Return the [X, Y] coordinate for the center point of the cell that contains the specified text.  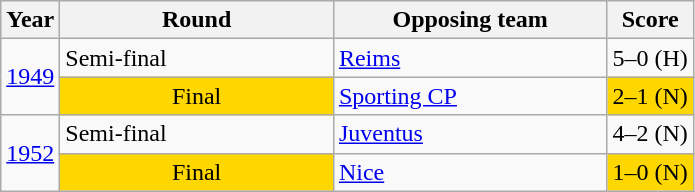
5–0 (H) [650, 58]
2–1 (N) [650, 96]
1–0 (N) [650, 172]
4–2 (N) [650, 134]
1949 [30, 77]
Sporting CP [470, 96]
Nice [470, 172]
Opposing team [470, 20]
Round [197, 20]
Year [30, 20]
Score [650, 20]
1952 [30, 153]
Reims [470, 58]
Juventus [470, 134]
